Find where the given text appears and provide that cell's center as [X, Y] coordinate. 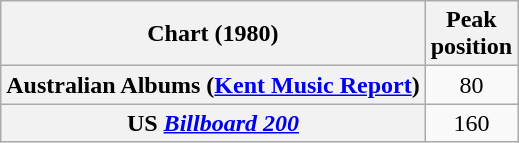
Australian Albums (Kent Music Report) [213, 85]
Peakposition [471, 34]
US Billboard 200 [213, 123]
Chart (1980) [213, 34]
80 [471, 85]
160 [471, 123]
